Output the (x, y) coordinate of the center of the cell containing the given text.  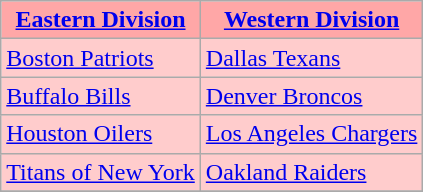
Buffalo Bills (101, 96)
Eastern Division (101, 20)
Dallas Texans (312, 58)
Boston Patriots (101, 58)
Oakland Raiders (312, 172)
Los Angeles Chargers (312, 134)
Titans of New York (101, 172)
Western Division (312, 20)
Houston Oilers (101, 134)
Denver Broncos (312, 96)
